Identify which cell holds the provided text, then report its [x, y] central coordinate. 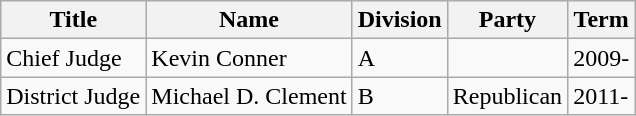
Party [507, 20]
Term [602, 20]
2011- [602, 96]
Republican [507, 96]
Division [400, 20]
Title [74, 20]
Michael D. Clement [249, 96]
Kevin Conner [249, 58]
Name [249, 20]
A [400, 58]
District Judge [74, 96]
2009- [602, 58]
B [400, 96]
Chief Judge [74, 58]
